Detect which cell encompasses the target text, then output its (X, Y) center coordinate. 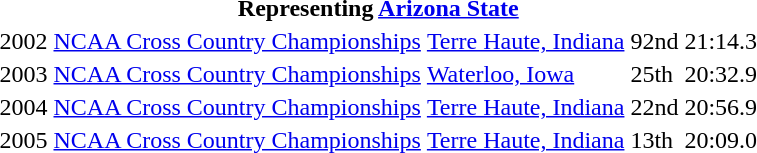
Waterloo, Iowa (526, 74)
25th (654, 74)
92nd (654, 41)
22nd (654, 107)
